Identify which cell holds the provided text, then report its [X, Y] central coordinate. 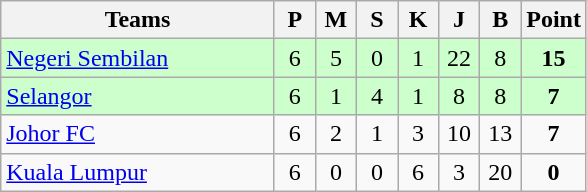
J [460, 20]
Johor FC [138, 134]
20 [500, 172]
4 [376, 96]
22 [460, 58]
Kuala Lumpur [138, 172]
Point [554, 20]
P [294, 20]
13 [500, 134]
15 [554, 58]
S [376, 20]
Selangor [138, 96]
Teams [138, 20]
Negeri Sembilan [138, 58]
K [418, 20]
5 [336, 58]
M [336, 20]
B [500, 20]
2 [336, 134]
10 [460, 134]
